Detect which cell encompasses the target text, then output its (x, y) center coordinate. 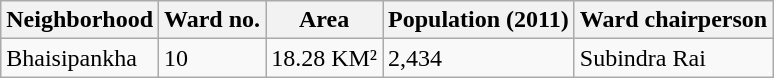
Bhaisipankha (80, 58)
Population (2011) (479, 20)
Area (324, 20)
2,434 (479, 58)
18.28 KM² (324, 58)
Subindra Rai (673, 58)
Ward no. (212, 20)
Ward chairperson (673, 20)
10 (212, 58)
Neighborhood (80, 20)
